Provide the (x, y) coordinate of the cell's center where the given text is located.  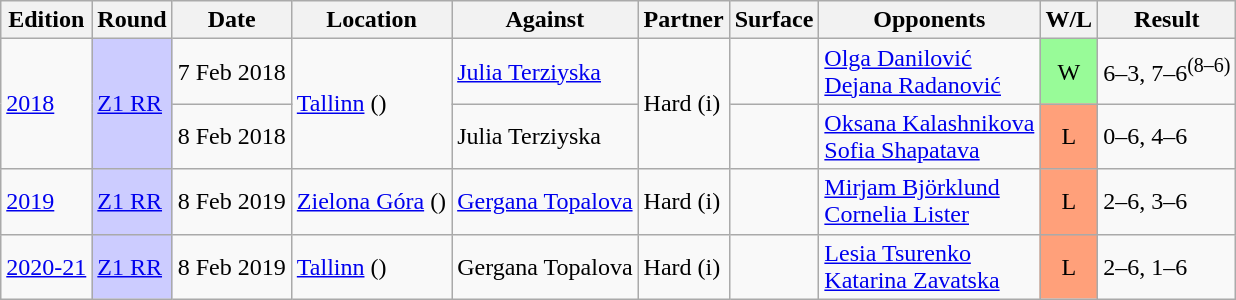
Result (1167, 20)
2–6, 1–6 (1167, 266)
W/L (1069, 20)
Against (545, 20)
W (1069, 72)
8 Feb 2018 (232, 136)
Partner (684, 20)
2019 (46, 202)
Zielona Góra () (371, 202)
Lesia Tsurenko Katarina Zavatska (930, 266)
Opponents (930, 20)
Edition (46, 20)
7 Feb 2018 (232, 72)
Date (232, 20)
2–6, 3–6 (1167, 202)
Surface (774, 20)
Round (132, 20)
2018 (46, 104)
Olga Danilović Dejana Radanović (930, 72)
Oksana Kalashnikova Sofia Shapatava (930, 136)
2020-21 (46, 266)
Mirjam Björklund Cornelia Lister (930, 202)
0–6, 4–6 (1167, 136)
Location (371, 20)
6–3, 7–6(8–6) (1167, 72)
